Pinpoint the cell where the given text exists, returning its [x, y] midpoint coordinate. 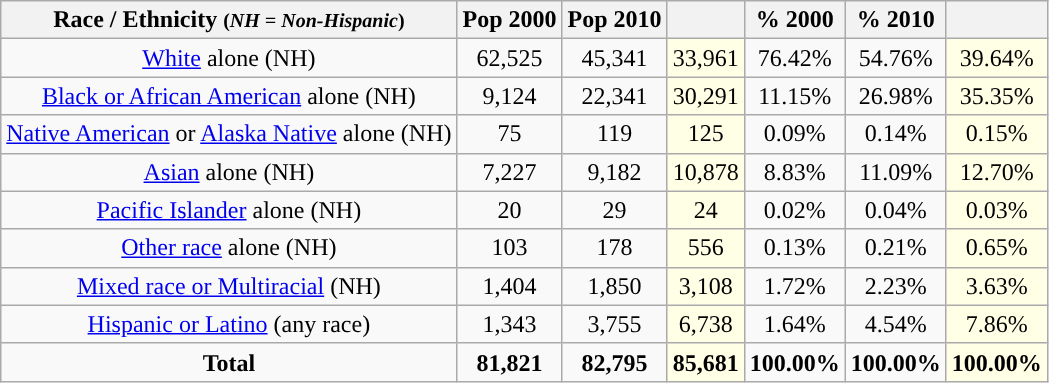
45,341 [614, 58]
10,878 [706, 172]
1,404 [510, 286]
0.09% [794, 134]
Race / Ethnicity (NH = Non-Hispanic) [229, 20]
3.63% [996, 286]
12.70% [996, 172]
119 [614, 134]
Pacific Islander alone (NH) [229, 210]
0.65% [996, 248]
2.23% [896, 286]
24 [706, 210]
556 [706, 248]
3,755 [614, 324]
33,961 [706, 58]
Black or African American alone (NH) [229, 96]
% 2000 [794, 20]
103 [510, 248]
81,821 [510, 362]
1.72% [794, 286]
1,343 [510, 324]
54.76% [896, 58]
Native American or Alaska Native alone (NH) [229, 134]
82,795 [614, 362]
0.14% [896, 134]
35.35% [996, 96]
20 [510, 210]
3,108 [706, 286]
11.09% [896, 172]
4.54% [896, 324]
7,227 [510, 172]
Pop 2000 [510, 20]
9,124 [510, 96]
178 [614, 248]
0.13% [794, 248]
Total [229, 362]
125 [706, 134]
22,341 [614, 96]
Mixed race or Multiracial (NH) [229, 286]
1,850 [614, 286]
1.64% [794, 324]
0.03% [996, 210]
29 [614, 210]
Hispanic or Latino (any race) [229, 324]
9,182 [614, 172]
% 2010 [896, 20]
30,291 [706, 96]
26.98% [896, 96]
Asian alone (NH) [229, 172]
Pop 2010 [614, 20]
8.83% [794, 172]
62,525 [510, 58]
0.21% [896, 248]
0.04% [896, 210]
11.15% [794, 96]
7.86% [996, 324]
0.15% [996, 134]
75 [510, 134]
85,681 [706, 362]
0.02% [794, 210]
6,738 [706, 324]
White alone (NH) [229, 58]
39.64% [996, 58]
76.42% [794, 58]
Other race alone (NH) [229, 248]
